Search for the cell housing the specified text and yield its [X, Y] center coordinate. 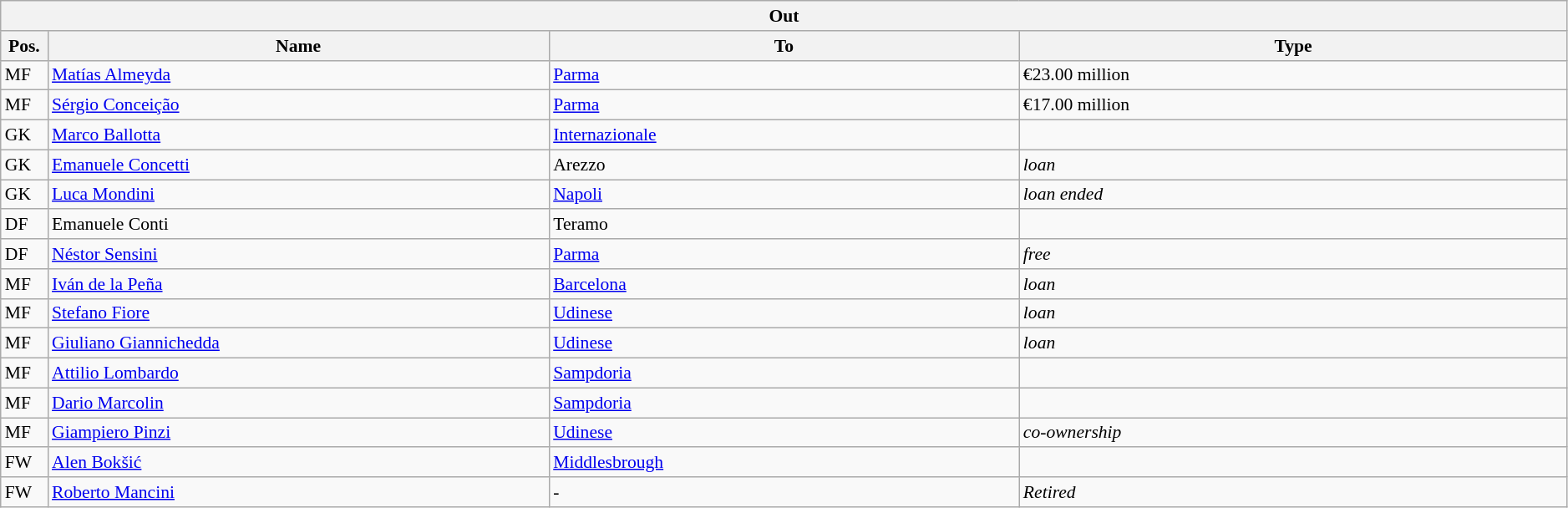
Arezzo [784, 165]
Alen Bokšić [298, 463]
Middlesbrough [784, 463]
€17.00 million [1293, 105]
co-ownership [1293, 433]
Out [784, 16]
Néstor Sensini [298, 254]
Marco Ballotta [298, 135]
Roberto Mancini [298, 492]
free [1293, 254]
Sérgio Conceição [298, 105]
Emanuele Conti [298, 225]
Teramo [784, 225]
Giampiero Pinzi [298, 433]
Giuliano Giannichedda [298, 343]
Type [1293, 46]
Iván de la Peña [298, 284]
Pos. [24, 46]
Matías Almeyda [298, 75]
Attilio Lombardo [298, 373]
Stefano Fiore [298, 313]
Napoli [784, 195]
To [784, 46]
Luca Mondini [298, 195]
Name [298, 46]
Retired [1293, 492]
- [784, 492]
Emanuele Concetti [298, 165]
Internazionale [784, 135]
loan ended [1293, 195]
Dario Marcolin [298, 403]
€23.00 million [1293, 75]
Barcelona [784, 284]
